Extract the (x, y) coordinate from the center of the cell holding the provided text.  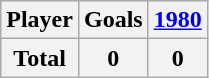
1980 (178, 20)
Player (40, 20)
Total (40, 58)
Goals (113, 20)
